Return the [X, Y] coordinate for the center point of the cell that contains the specified text.  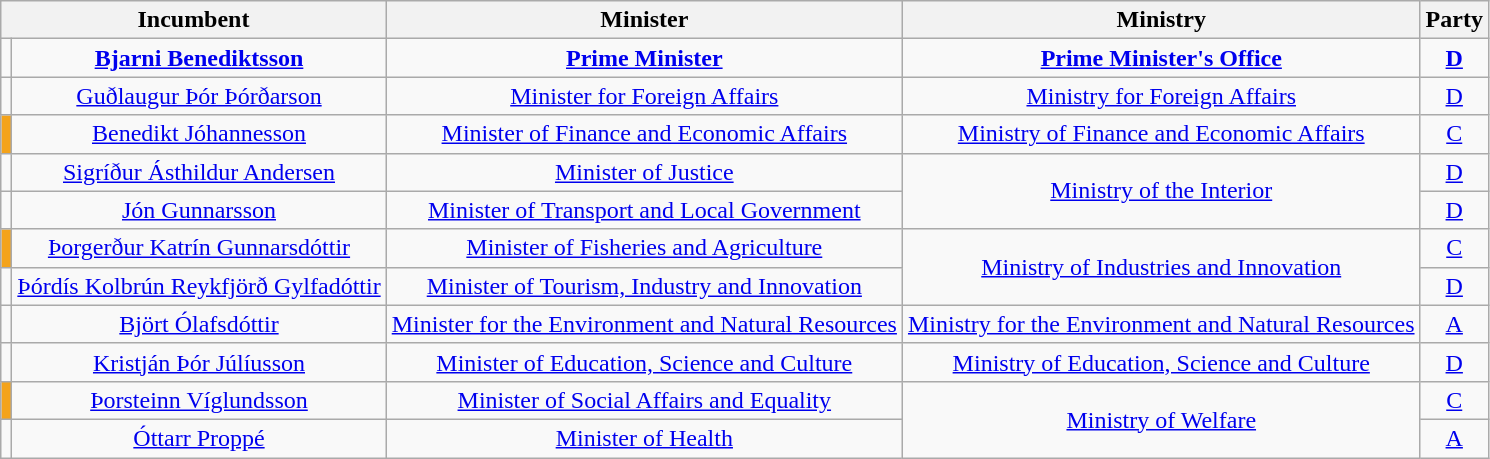
Party [1454, 20]
Minister for Foreign Affairs [644, 96]
Ministry for Foreign Affairs [1161, 96]
Minister for the Environment and Natural Resources [644, 324]
Minister of Transport and Local Government [644, 210]
Ministry for the Environment and Natural Resources [1161, 324]
Guðlaugur Þór Þórðarson [199, 96]
Þorgerður Katrín Gunnarsdóttir [199, 248]
Minister of Finance and Economic Affairs [644, 134]
Ministry of the Interior [1161, 191]
Ministry of Finance and Economic Affairs [1161, 134]
Kristján Þór Júlíusson [199, 362]
Þorsteinn Víglundsson [199, 400]
Minister of Justice [644, 172]
Incumbent [194, 20]
Ministry [1161, 20]
Minister of Tourism, Industry and Innovation [644, 286]
Prime Minister [644, 58]
Ministry of Education, Science and Culture [1161, 362]
Jón Gunnarsson [199, 210]
Þórdís Kolbrún Reykfjörð Gylfadóttir [199, 286]
Benedikt Jóhannesson [199, 134]
Minister of Fisheries and Agriculture [644, 248]
Björt Ólafsdóttir [199, 324]
Minister of Education, Science and Culture [644, 362]
Prime Minister's Office [1161, 58]
Minister of Social Affairs and Equality [644, 400]
Ministry of Industries and Innovation [1161, 267]
Bjarni Benediktsson [199, 58]
Minister [644, 20]
Minister of Health [644, 438]
Óttarr Proppé [199, 438]
Sigríður Ásthildur Andersen [199, 172]
Ministry of Welfare [1161, 419]
